Find where the given text appears and provide that cell's center as (x, y) coordinate. 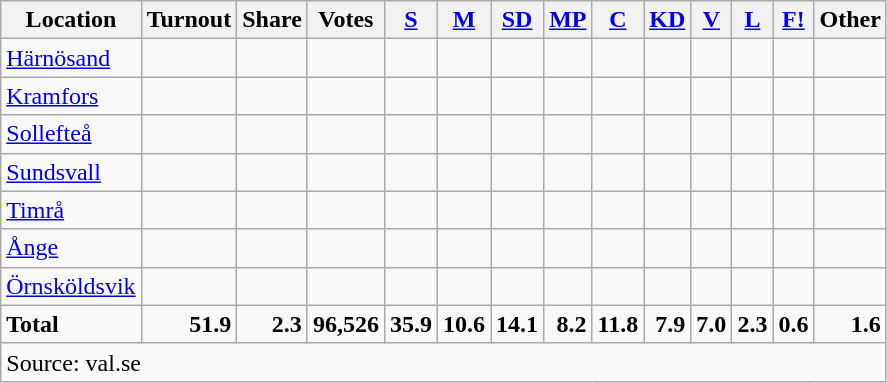
KD (668, 20)
Ånge (71, 248)
7.9 (668, 324)
Sundsvall (71, 172)
7.0 (712, 324)
10.6 (464, 324)
F! (794, 20)
Örnsköldsvik (71, 286)
M (464, 20)
MP (568, 20)
0.6 (794, 324)
51.9 (189, 324)
11.8 (618, 324)
14.1 (518, 324)
L (752, 20)
Turnout (189, 20)
1.6 (850, 324)
S (410, 20)
C (618, 20)
Other (850, 20)
8.2 (568, 324)
V (712, 20)
Härnösand (71, 58)
Kramfors (71, 96)
Votes (346, 20)
35.9 (410, 324)
Sollefteå (71, 134)
Location (71, 20)
96,526 (346, 324)
Share (272, 20)
Total (71, 324)
Source: val.se (444, 362)
SD (518, 20)
Timrå (71, 210)
